Output the [x, y] coordinate of the center of the cell containing the given text.  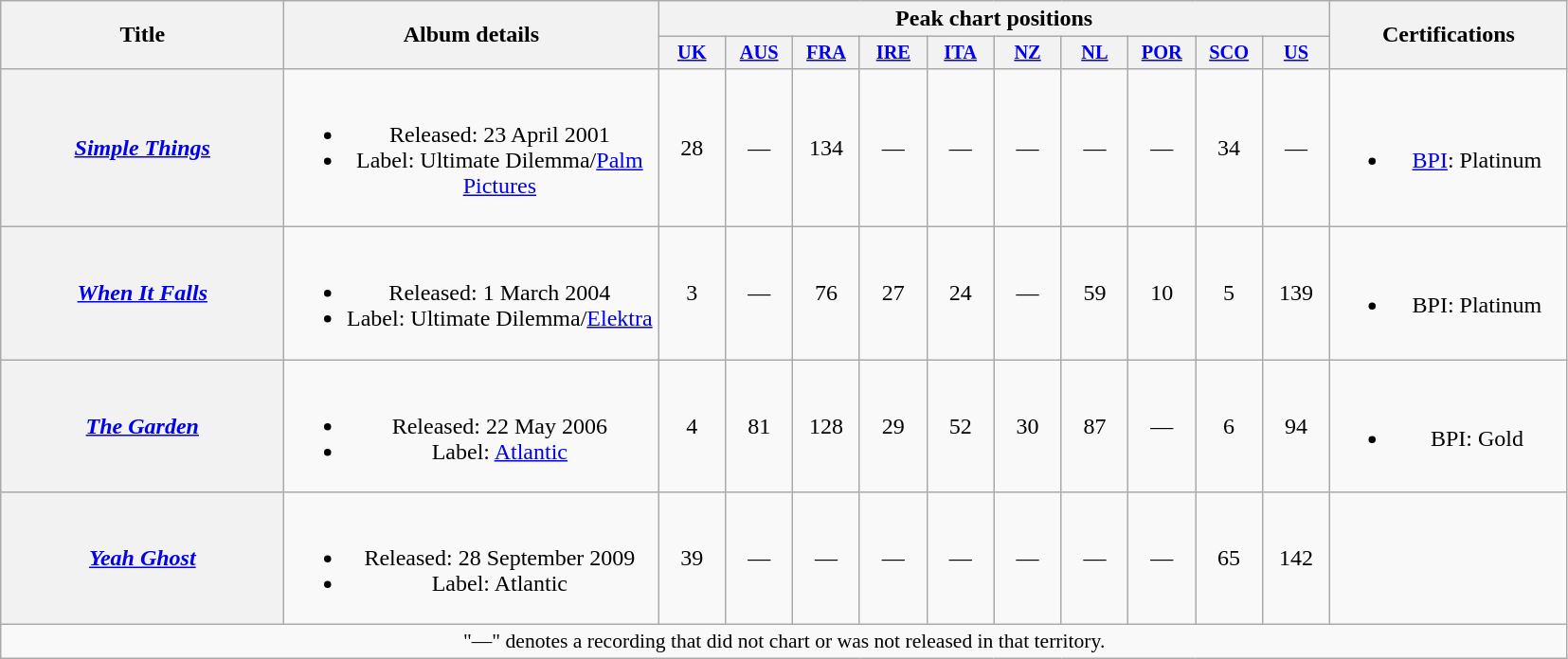
52 [961, 426]
5 [1230, 294]
4 [692, 426]
POR [1162, 53]
Title [142, 35]
Album details [472, 35]
Peak chart positions [995, 19]
27 [892, 294]
SCO [1230, 53]
128 [826, 426]
39 [692, 559]
AUS [760, 53]
Released: 1 March 2004Label: Ultimate Dilemma/Elektra [472, 294]
ITA [961, 53]
81 [760, 426]
28 [692, 148]
94 [1296, 426]
Certifications [1448, 35]
76 [826, 294]
Released: 22 May 2006Label: Atlantic [472, 426]
87 [1095, 426]
10 [1162, 294]
30 [1027, 426]
The Garden [142, 426]
Released: 28 September 2009Label: Atlantic [472, 559]
Yeah Ghost [142, 559]
134 [826, 148]
65 [1230, 559]
IRE [892, 53]
"—" denotes a recording that did not chart or was not released in that territory. [784, 642]
59 [1095, 294]
Released: 23 April 2001Label: Ultimate Dilemma/Palm Pictures [472, 148]
3 [692, 294]
34 [1230, 148]
29 [892, 426]
UK [692, 53]
NL [1095, 53]
Simple Things [142, 148]
6 [1230, 426]
When It Falls [142, 294]
24 [961, 294]
142 [1296, 559]
139 [1296, 294]
BPI: Gold [1448, 426]
NZ [1027, 53]
FRA [826, 53]
US [1296, 53]
